Pinpoint the cell where the given text exists, returning its (x, y) midpoint coordinate. 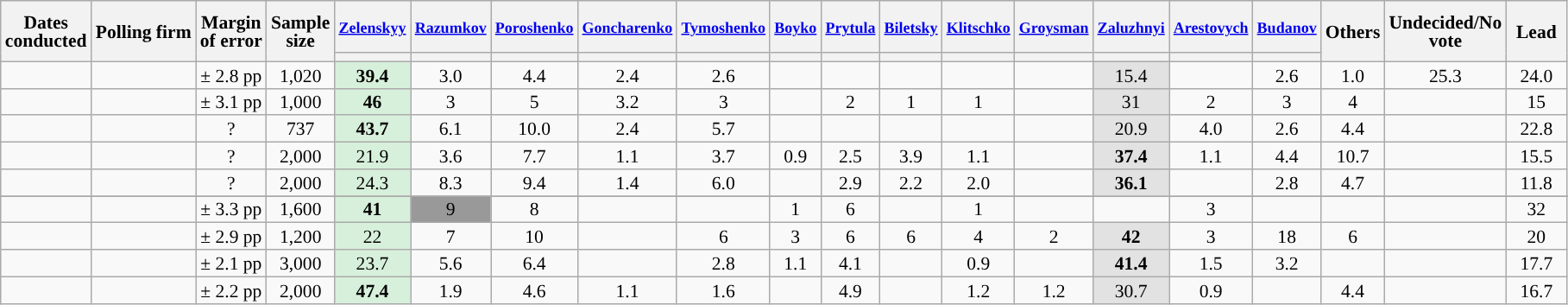
Zelenskyy (372, 27)
10.7 (1353, 156)
22 (372, 237)
41 (372, 209)
Prytula (850, 27)
24.3 (372, 183)
3.6 (450, 156)
4.6 (535, 290)
18 (1288, 237)
8 (535, 209)
47.4 (372, 290)
± 3.3 pp (231, 209)
43.7 (372, 130)
2.2 (910, 183)
1,020 (300, 74)
6.1 (450, 130)
Groysman (1055, 27)
36.1 (1131, 183)
30.7 (1131, 290)
8.3 (450, 183)
15.5 (1536, 156)
2.0 (979, 183)
25.3 (1445, 74)
Razumkov (450, 27)
41.4 (1131, 263)
Arestovych (1212, 27)
7.7 (535, 156)
± 3.1 pp (231, 102)
23.7 (372, 263)
Biletsky (910, 27)
46 (372, 102)
32 (1536, 209)
Tymoshenko (723, 27)
15.4 (1131, 74)
2.9 (850, 183)
3,000 (300, 263)
4.1 (850, 263)
5 (535, 102)
1.6 (723, 290)
1,200 (300, 237)
± 2.8 pp (231, 74)
21.9 (372, 156)
4.9 (850, 290)
Samplesize (300, 31)
17.7 (1536, 263)
± 2.9 pp (231, 237)
20.9 (1131, 130)
11.8 (1536, 183)
6.0 (723, 183)
16.7 (1536, 290)
15 (1536, 102)
Datesconducted (47, 31)
Lead (1536, 31)
9.4 (535, 183)
1.0 (1353, 74)
Zaluzhnyi (1131, 27)
3.9 (910, 156)
4.7 (1353, 183)
31 (1131, 102)
20 (1536, 237)
1.4 (628, 183)
3.7 (723, 156)
7 (450, 237)
1,600 (300, 209)
1,000 (300, 102)
1.5 (1212, 263)
Boyko (796, 27)
1.9 (450, 290)
Others (1353, 31)
Budanov (1288, 27)
37.4 (1131, 156)
5.7 (723, 130)
5.6 (450, 263)
Goncharenko (628, 27)
737 (300, 130)
10 (535, 237)
Marginof error (231, 31)
Polling firm (143, 31)
39.4 (372, 74)
42 (1131, 237)
10.0 (535, 130)
4.0 (1212, 130)
Klitschko (979, 27)
± 2.1 pp (231, 263)
Poroshenko (535, 27)
24.0 (1536, 74)
22.8 (1536, 130)
± 2.2 pp (231, 290)
3.0 (450, 74)
Undecided/No vote (1445, 31)
9 (450, 209)
2.5 (850, 156)
6.4 (535, 263)
